Provide the (X, Y) coordinate of the cell's center where the given text is located.  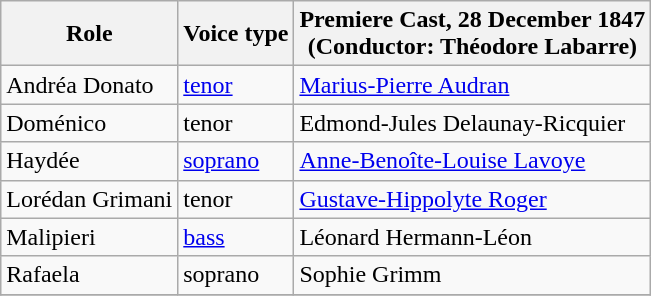
Gustave-Hippolyte Roger (472, 199)
Sophie Grimm (472, 275)
Marius-Pierre Audran (472, 85)
Premiere Cast, 28 December 1847(Conductor: Théodore Labarre) (472, 34)
Andréa Donato (90, 85)
bass (236, 237)
Anne-Benoîte-Louise Lavoye (472, 161)
Lorédan Grimani (90, 199)
Role (90, 34)
Léonard Hermann-Léon (472, 237)
Rafaela (90, 275)
Voice type (236, 34)
Malipieri (90, 237)
Haydée (90, 161)
Edmond-Jules Delaunay-Ricquier (472, 123)
Doménico (90, 123)
